Scan for the cell matching the given text and deliver its [x, y] coordinate at center. 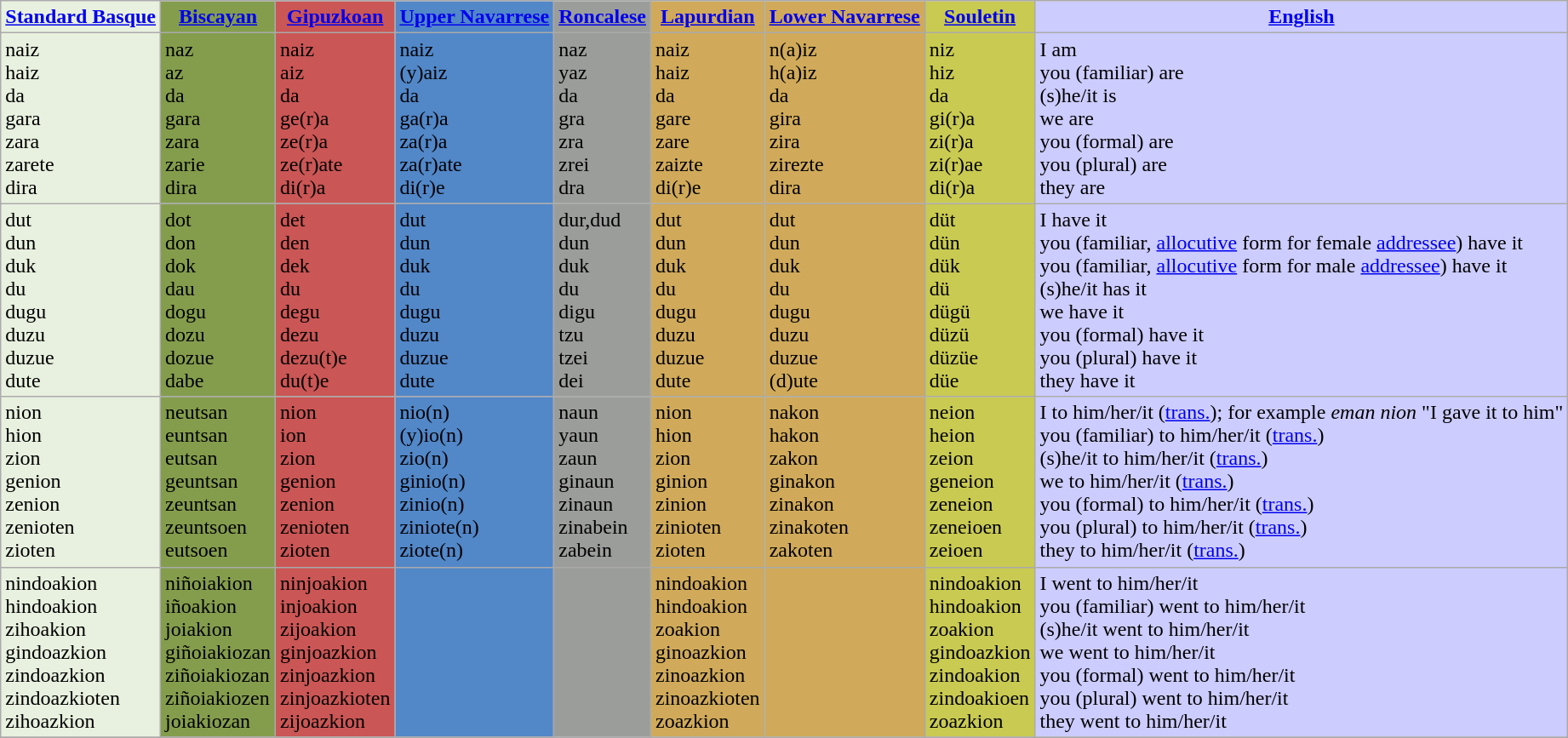
Souletin [980, 17]
dutdundukduduguduzuduzue(d)ute [844, 300]
nazazdagarazarazariedira [218, 118]
dur,dud dundukdudigutzutzeidei [603, 300]
nio(n)(y)io(n)zio(n)ginio(n)zinio(n)ziniote(n)ziote(n) [475, 482]
dotdondokdaudogudozudozuedabe [218, 300]
nindoakionhindoakionzoakiongindoazkionzindoakionzindoakioenzoazkion [980, 652]
I amyou (familiar) are(s)he/it iswe areyou (formal) areyou (plural) arethey are [1302, 118]
Upper Navarrese [475, 17]
Lower Navarrese [844, 17]
Biscayan [218, 17]
nionionziongenionzenionzeniotenzioten [335, 482]
Gipuzkoan [335, 17]
nionhionziongenionzenionzeniotenzioten [81, 482]
naizhaizdagarazarazaretedira [81, 118]
nakonhakonzakonginakonzinakonzinakotenzakoten [844, 482]
nindoakionhindoakionzoakionginoazkionzinoazkionzinoazkiotenzoazkion [707, 652]
Roncalese [603, 17]
naunyaunzaunginaunzinaunzinabeinzabein [603, 482]
ninjoakioninjoakionzijoakionginjoazkionzinjoazkionzinjoazkiotenzijoazkion [335, 652]
English [1302, 17]
nazyazdagrazrazreidra [603, 118]
naizaizdage(r)aze(r)aze(r)atedi(r)a [335, 118]
nindoakionhindoakionzihoakiongindoazkionzindoazkionzindoazkiotenzihoazkion [81, 652]
Standard Basque [81, 17]
detdendekdudegudezudezu(t)edu(t)e [335, 300]
naizhaizdagarezarezaiztedi(r)e [707, 118]
Lapurdian [707, 17]
nionhionzionginionzinionziniotenzioten [707, 482]
dütdündükdüdügüdüzüdüzüedüe [980, 300]
naiz(y)aizdaga(r)aza(r)aza(r)atedi(r)e [475, 118]
nizhizdagi(r)azi(r)azi(r)aedi(r)a [980, 118]
neionheionzeiongeneionzeneionzeneioenzeioen [980, 482]
n(a)izh(a)izdagirazirazireztedira [844, 118]
niñoiakioniñoakionjoiakiongiñoiakiozanziñoiakiozanziñoiakiozenjoiakiozan [218, 652]
neutsaneuntsaneutsangeuntsanzeuntsanzeuntsoeneutsoen [218, 482]
